Provide the (x, y) coordinate of the cell's center where the given text is located.  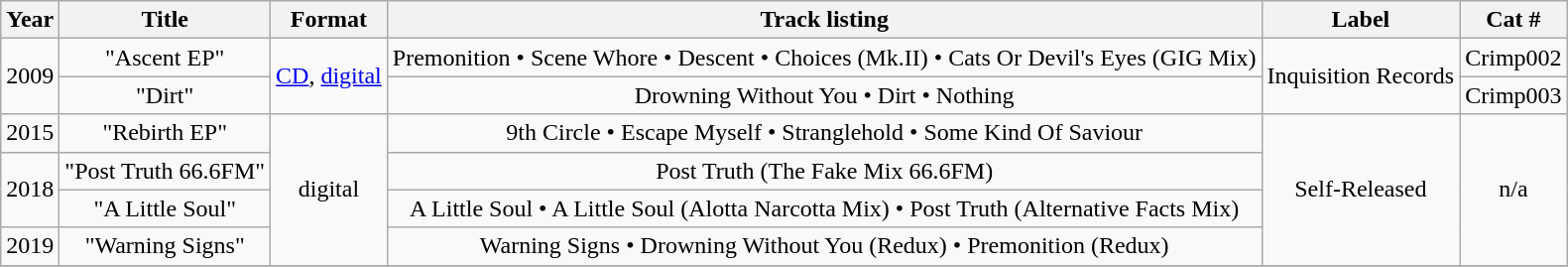
"A Little Soul" (165, 208)
digital (329, 190)
9th Circle • Escape Myself • Stranglehold • Some Kind Of Saviour (824, 133)
Crimp002 (1513, 58)
2015 (30, 133)
Track listing (824, 20)
Warning Signs • Drowning Without You (Redux) • Premonition (Redux) (824, 246)
Crimp003 (1513, 95)
"Ascent EP" (165, 58)
n/a (1513, 190)
Inquisition Records (1361, 76)
2019 (30, 246)
"Post Truth 66.6FM" (165, 171)
Title (165, 20)
Post Truth (The Fake Mix 66.6FM) (824, 171)
"Dirt" (165, 95)
Premonition • Scene Whore • Descent • Choices (Mk.II) • Cats Or Devil's Eyes (GIG Mix) (824, 58)
Cat # (1513, 20)
Drowning Without You • Dirt • Nothing (824, 95)
Year (30, 20)
A Little Soul • A Little Soul (Alotta Narcotta Mix) • Post Truth (Alternative Facts Mix) (824, 208)
CD, digital (329, 76)
"Rebirth EP" (165, 133)
Self-Released (1361, 190)
2009 (30, 76)
2018 (30, 190)
Label (1361, 20)
Format (329, 20)
"Warning Signs" (165, 246)
